Provide the [x, y] coordinate of the cell's center where the given text is located.  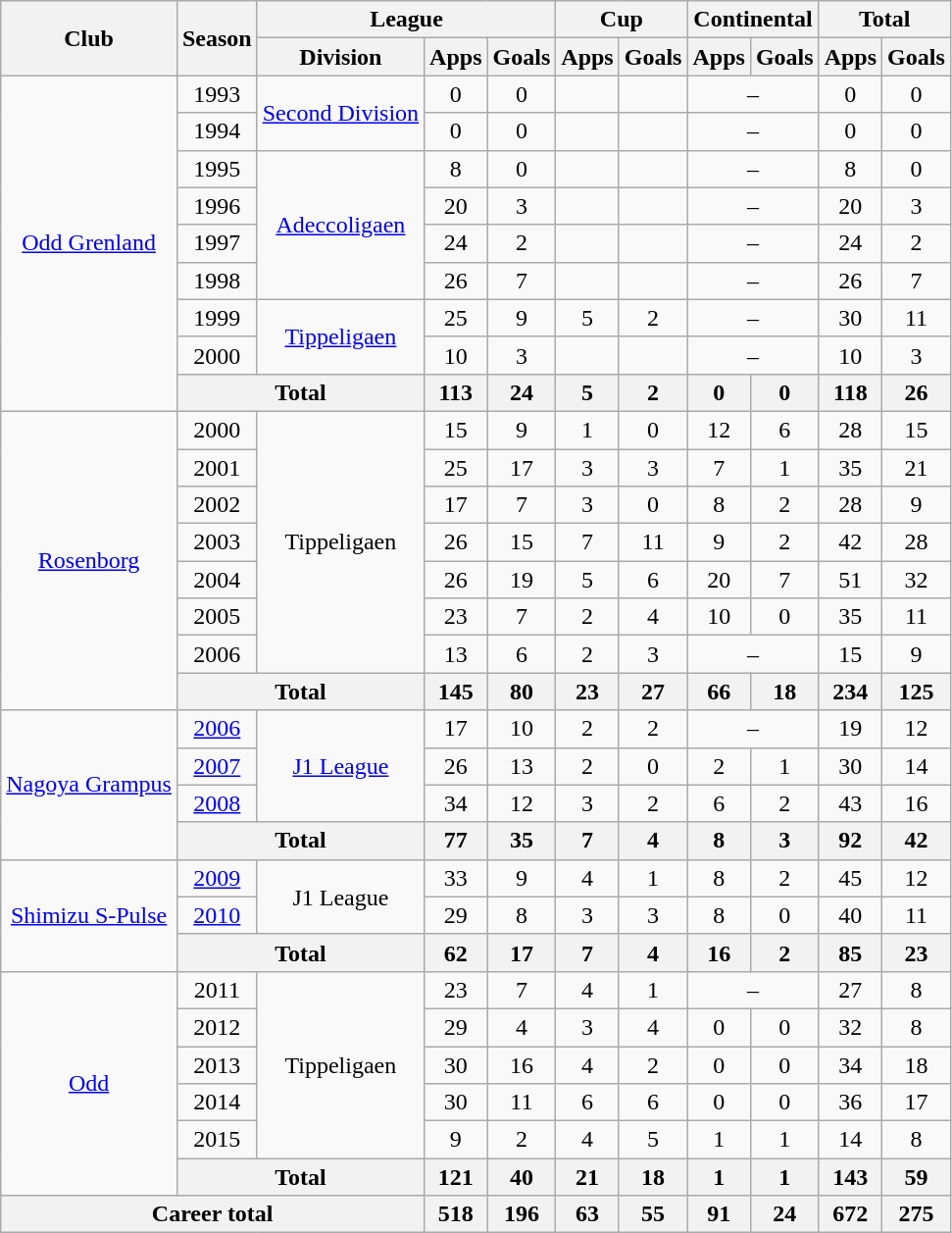
Second Division [340, 113]
51 [850, 580]
2008 [217, 803]
Shimizu S-Pulse [89, 915]
Continental [753, 20]
1997 [217, 243]
2003 [217, 542]
63 [587, 1214]
1996 [217, 206]
80 [522, 692]
2014 [217, 1103]
Career total [213, 1214]
2011 [217, 990]
143 [850, 1177]
275 [917, 1214]
145 [456, 692]
Cup [622, 20]
Season [217, 38]
66 [719, 692]
League [406, 20]
672 [850, 1214]
45 [850, 878]
2009 [217, 878]
518 [456, 1214]
2013 [217, 1064]
1995 [217, 169]
Odd Grenland [89, 243]
91 [719, 1214]
Nagoya Grampus [89, 785]
196 [522, 1214]
62 [456, 952]
1994 [217, 131]
2001 [217, 468]
55 [653, 1214]
Club [89, 38]
1998 [217, 281]
2004 [217, 580]
43 [850, 803]
118 [850, 392]
Odd [89, 1083]
77 [456, 841]
59 [917, 1177]
2002 [217, 505]
2012 [217, 1027]
33 [456, 878]
Rosenborg [89, 560]
Adeccoligaen [340, 225]
2005 [217, 617]
92 [850, 841]
85 [850, 952]
113 [456, 392]
125 [917, 692]
2010 [217, 915]
1993 [217, 94]
2007 [217, 766]
1999 [217, 318]
2015 [217, 1140]
234 [850, 692]
36 [850, 1103]
Division [340, 57]
121 [456, 1177]
